Pinpoint the cell where the given text exists, returning its [X, Y] midpoint coordinate. 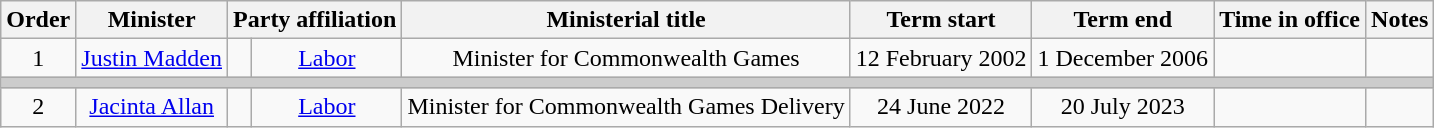
2 [38, 107]
Term end [1123, 20]
Party affiliation [315, 20]
Time in office [1290, 20]
12 February 2002 [941, 58]
20 July 2023 [1123, 107]
Minister [152, 20]
Order [38, 20]
Ministerial title [626, 20]
Term start [941, 20]
Minister for Commonwealth Games [626, 58]
Minister for Commonwealth Games Delivery [626, 107]
Justin Madden [152, 58]
24 June 2022 [941, 107]
1 December 2006 [1123, 58]
Notes [1400, 20]
Jacinta Allan [152, 107]
1 [38, 58]
